Return the [X, Y] coordinate for the center point of the cell that contains the specified text.  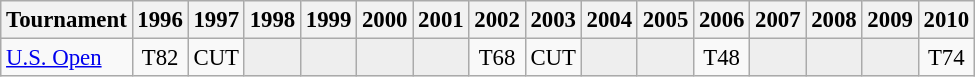
2006 [722, 20]
1999 [328, 20]
2001 [441, 20]
1998 [272, 20]
2005 [665, 20]
T48 [722, 58]
T74 [946, 58]
2002 [497, 20]
2008 [834, 20]
1996 [160, 20]
Tournament [66, 20]
T68 [497, 58]
U.S. Open [66, 58]
2000 [385, 20]
2007 [778, 20]
2010 [946, 20]
2009 [890, 20]
T82 [160, 58]
1997 [216, 20]
2004 [609, 20]
2003 [553, 20]
